Locate the cell with the specified text and output its [X, Y] center coordinate. 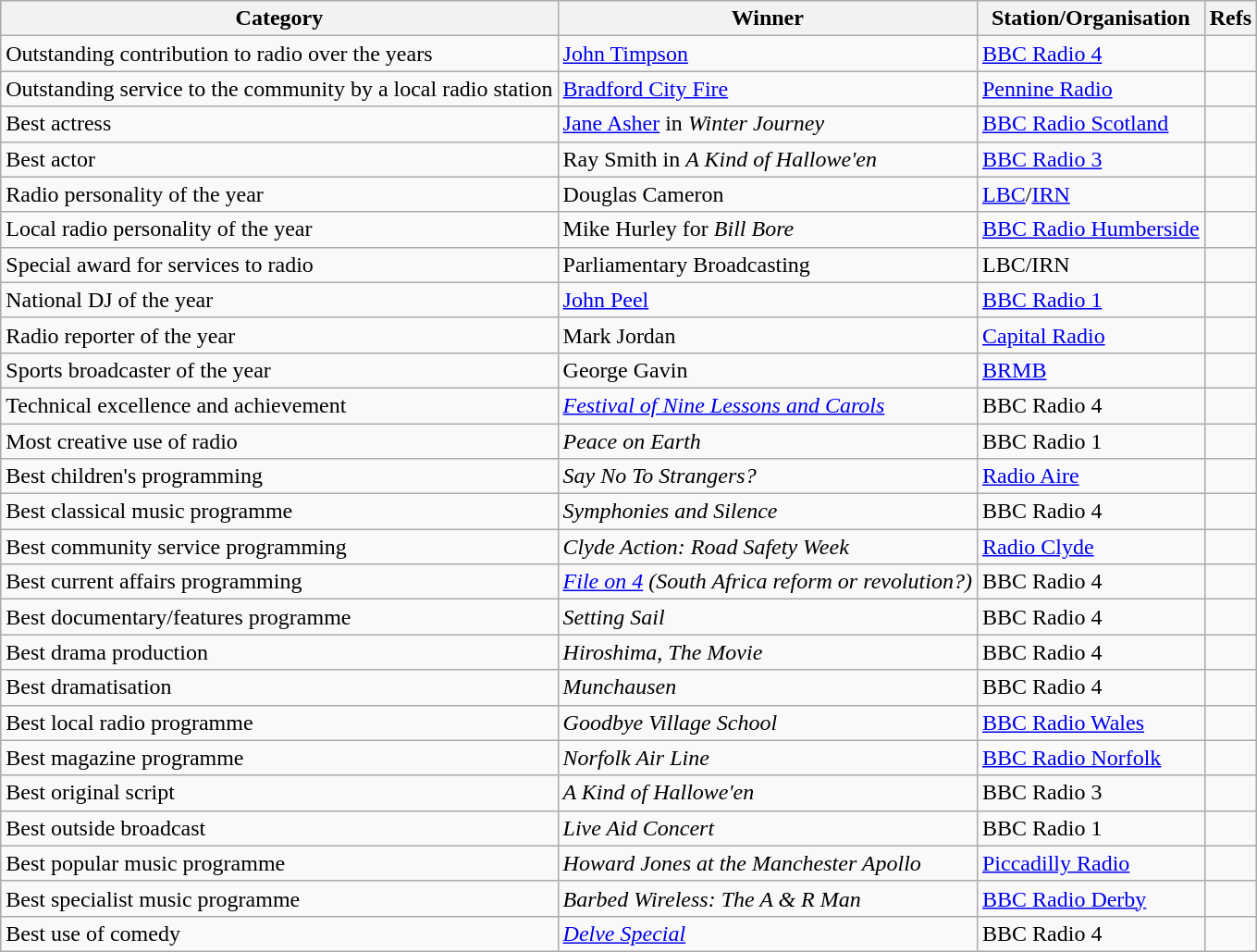
BBC Radio Wales [1091, 723]
Norfolk Air Line [768, 758]
Clyde Action: Road Safety Week [768, 547]
John Timpson [768, 54]
Say No To Strangers? [768, 476]
Piccadilly Radio [1091, 863]
Radio Clyde [1091, 547]
Best outside broadcast [279, 828]
Best magazine programme [279, 758]
Delve Special [768, 933]
Most creative use of radio [279, 441]
Best popular music programme [279, 863]
Radio reporter of the year [279, 335]
Goodbye Village School [768, 723]
File on 4 (South Africa reform or revolution?) [768, 582]
BBC Radio Scotland [1091, 124]
Special award for services to radio [279, 265]
Barbed Wireless: The A & R Man [768, 898]
Outstanding contribution to radio over the years [279, 54]
Winner [768, 19]
Festival of Nine Lessons and Carols [768, 405]
BBC Radio Humberside [1091, 229]
Mark Jordan [768, 335]
Refs [1230, 19]
Sports broadcaster of the year [279, 370]
Pennine Radio [1091, 89]
Symphonies and Silence [768, 512]
Live Aid Concert [768, 828]
Best use of comedy [279, 933]
Bradford City Fire [768, 89]
Hiroshima, The Movie [768, 652]
Best drama production [279, 652]
Radio Aire [1091, 476]
Parliamentary Broadcasting [768, 265]
Local radio personality of the year [279, 229]
Capital Radio [1091, 335]
Munchausen [768, 687]
George Gavin [768, 370]
Station/Organisation [1091, 19]
Technical excellence and achievement [279, 405]
Best dramatisation [279, 687]
Peace on Earth [768, 441]
Setting Sail [768, 617]
Best documentary/features programme [279, 617]
National DJ of the year [279, 300]
BRMB [1091, 370]
Radio personality of the year [279, 194]
Best actress [279, 124]
Jane Asher in Winter Journey [768, 124]
Best original script [279, 793]
BBC Radio Derby [1091, 898]
Howard Jones at the Manchester Apollo [768, 863]
Best local radio programme [279, 723]
Outstanding service to the community by a local radio station [279, 89]
Best actor [279, 159]
Best community service programming [279, 547]
Best current affairs programming [279, 582]
John Peel [768, 300]
Best specialist music programme [279, 898]
Douglas Cameron [768, 194]
Best children's programming [279, 476]
Ray Smith in A Kind of Hallowe'en [768, 159]
Category [279, 19]
A Kind of Hallowe'en [768, 793]
Mike Hurley for Bill Bore [768, 229]
BBC Radio Norfolk [1091, 758]
Best classical music programme [279, 512]
